Return [X, Y] of the center of cell containing provided text 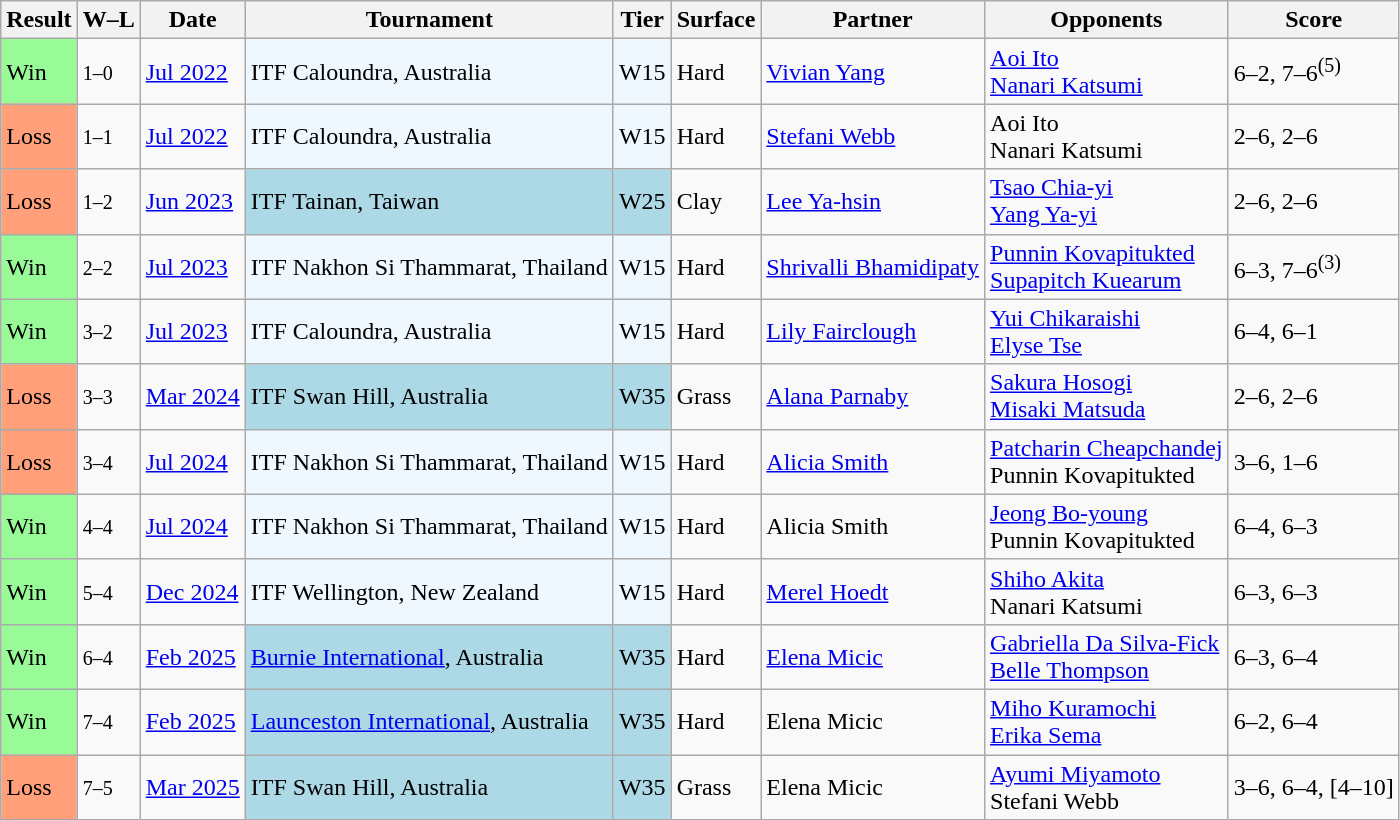
6–4, 6–1 [1314, 332]
1–0 [108, 72]
Vivian Yang [873, 72]
Patcharin Cheapchandej Punnin Kovapitukted [1107, 462]
Lily Fairclough [873, 332]
2–2 [108, 266]
Jeong Bo-young Punnin Kovapitukted [1107, 526]
6–2, 7–6(5) [1314, 72]
Opponents [1107, 20]
3–3 [108, 396]
6–3, 7–6(3) [1314, 266]
Stefani Webb [873, 136]
Burnie International, Australia [429, 656]
Partner [873, 20]
Dec 2024 [192, 592]
Mar 2024 [192, 396]
6–2, 6–4 [1314, 722]
1–1 [108, 136]
Yui Chikaraishi Elyse Tse [1107, 332]
Shiho Akita Nanari Katsumi [1107, 592]
W–L [108, 20]
Shrivalli Bhamidipaty [873, 266]
Sakura Hosogi Misaki Matsuda [1107, 396]
4–4 [108, 526]
Gabriella Da Silva-Fick Belle Thompson [1107, 656]
6–4 [108, 656]
3–4 [108, 462]
6–3, 6–4 [1314, 656]
6–4, 6–3 [1314, 526]
Score [1314, 20]
7–5 [108, 786]
Clay [716, 202]
Jun 2023 [192, 202]
Merel Hoedt [873, 592]
3–6, 1–6 [1314, 462]
Result [39, 20]
Miho Kuramochi Erika Sema [1107, 722]
Tournament [429, 20]
ITF Wellington, New Zealand [429, 592]
Launceston International, Australia [429, 722]
3–6, 6–4, [4–10] [1314, 786]
6–3, 6–3 [1314, 592]
Mar 2025 [192, 786]
3–2 [108, 332]
5–4 [108, 592]
Tsao Chia-yi Yang Ya-yi [1107, 202]
ITF Tainan, Taiwan [429, 202]
Surface [716, 20]
Tier [642, 20]
1–2 [108, 202]
7–4 [108, 722]
Punnin Kovapitukted Supapitch Kuearum [1107, 266]
Ayumi Miyamoto Stefani Webb [1107, 786]
W25 [642, 202]
Lee Ya-hsin [873, 202]
Alana Parnaby [873, 396]
Date [192, 20]
